Pinpoint the cell where the given text exists, returning its [X, Y] midpoint coordinate. 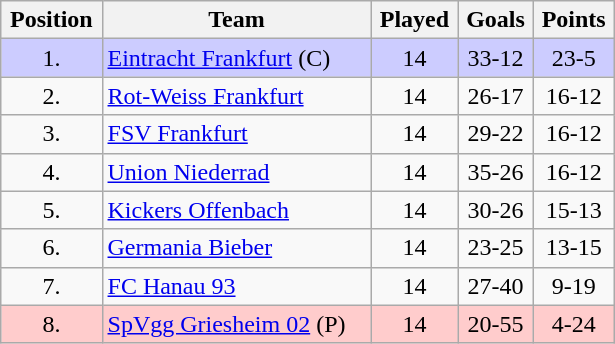
20-55 [496, 324]
13-15 [574, 248]
Eintracht Frankfurt (C) [236, 58]
Union Niederrad [236, 172]
Played [414, 20]
Team [236, 20]
Position [52, 20]
23-5 [574, 58]
27-40 [496, 286]
Points [574, 20]
FC Hanau 93 [236, 286]
26-17 [496, 96]
5. [52, 210]
Germania Bieber [236, 248]
4. [52, 172]
35-26 [496, 172]
SpVgg Griesheim 02 (P) [236, 324]
29-22 [496, 134]
6. [52, 248]
9-19 [574, 286]
Goals [496, 20]
2. [52, 96]
FSV Frankfurt [236, 134]
3. [52, 134]
23-25 [496, 248]
1. [52, 58]
30-26 [496, 210]
Rot-Weiss Frankfurt [236, 96]
8. [52, 324]
4-24 [574, 324]
15-13 [574, 210]
Kickers Offenbach [236, 210]
33-12 [496, 58]
7. [52, 286]
